Output the (X, Y) coordinate of the center of the cell containing the given text.  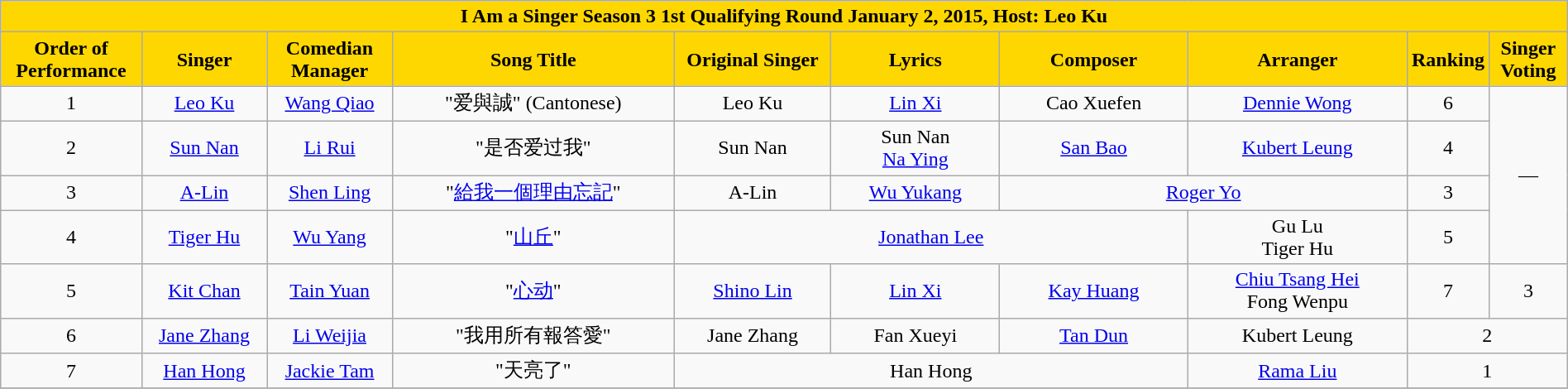
I Am a Singer Season 3 1st Qualifying Round January 2, 2015, Host: Leo Ku (784, 17)
Gu LuTiger Hu (1297, 237)
Arranger (1297, 60)
Original Singer (753, 60)
— (1528, 175)
Lyrics (915, 60)
Composer (1093, 60)
Shino Lin (753, 291)
Chiu Tsang HeiFong Wenpu (1297, 291)
Jackie Tam (330, 371)
Song Title (533, 60)
Kit Chan (204, 291)
Kay Huang (1093, 291)
Roger Yo (1204, 194)
Order of Performance (71, 60)
Singer Voting (1528, 60)
Wang Qiao (330, 104)
Tiger Hu (204, 237)
San Bao (1093, 147)
Tan Dun (1093, 336)
Wu Yukang (915, 194)
"山丘" (533, 237)
"心动" (533, 291)
Li Rui (330, 147)
Dennie Wong (1297, 104)
"我用所有報答愛" (533, 336)
"給我一個理由忘記" (533, 194)
Tain Yuan (330, 291)
Singer (204, 60)
Rama Liu (1297, 371)
Comedian Manager (330, 60)
Shen Ling (330, 194)
"是否爱过我" (533, 147)
Sun NanNa Ying (915, 147)
Jonathan Lee (931, 237)
Fan Xueyi (915, 336)
Li Weijia (330, 336)
"天亮了" (533, 371)
Ranking (1447, 60)
"爱與誠" (Cantonese) (533, 104)
Wu Yang (330, 237)
Cao Xuefen (1093, 104)
